Return the [X, Y] coordinate for the center point of the cell that contains the specified text.  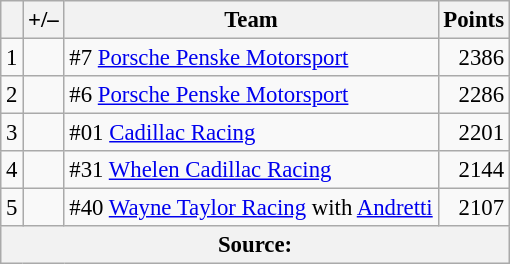
5 [12, 208]
2286 [474, 95]
2144 [474, 170]
4 [12, 170]
3 [12, 133]
#01 Cadillac Racing [251, 133]
Team [251, 20]
Source: [256, 245]
2 [12, 95]
2107 [474, 208]
#6 Porsche Penske Motorsport [251, 95]
#7 Porsche Penske Motorsport [251, 58]
2201 [474, 133]
#31 Whelen Cadillac Racing [251, 170]
2386 [474, 58]
1 [12, 58]
#40 Wayne Taylor Racing with Andretti [251, 208]
+/– [44, 20]
Points [474, 20]
